Scan for the cell matching the given text and deliver its (X, Y) coordinate at center. 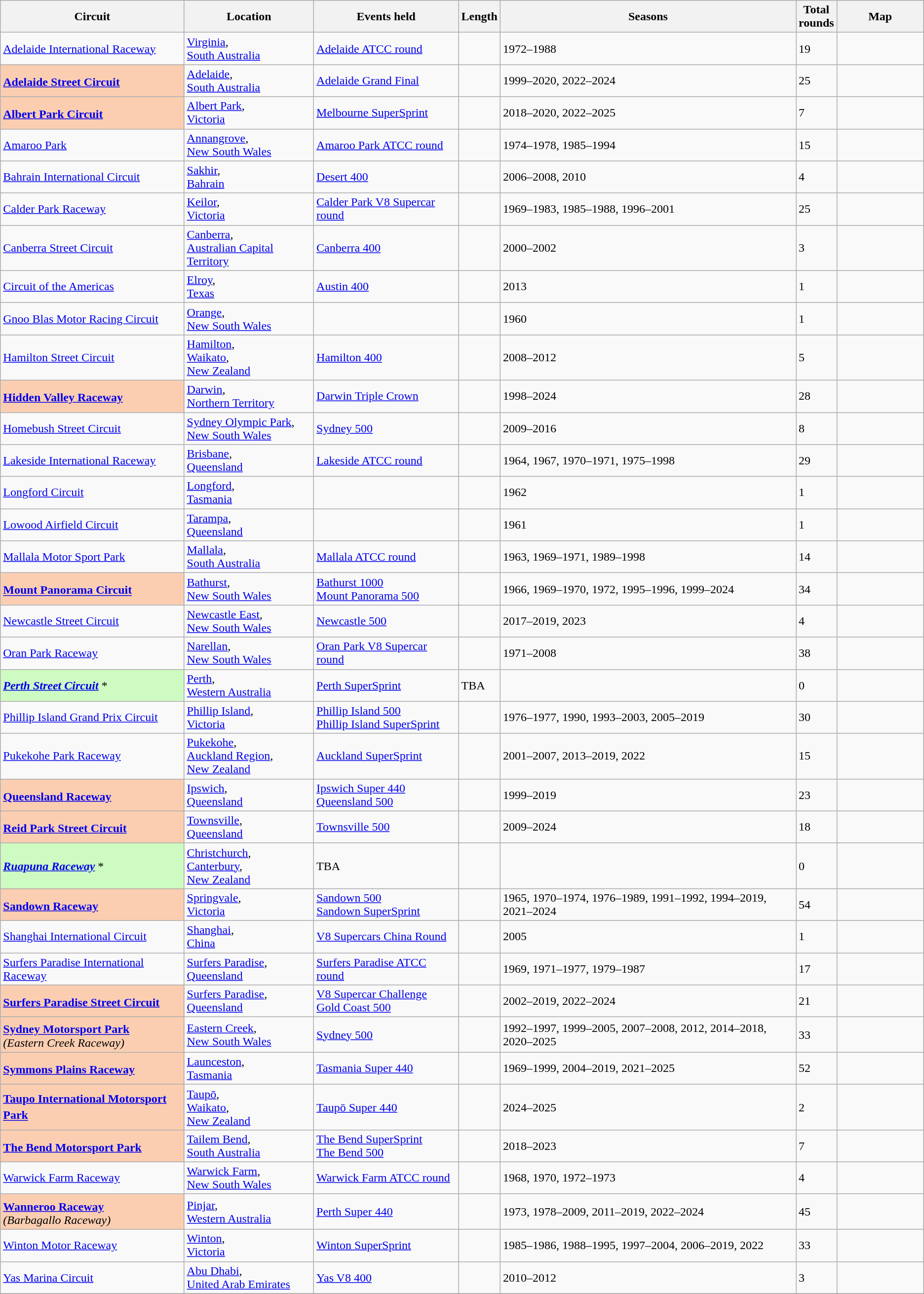
Narellan,New South Wales (249, 653)
Circuit (92, 17)
Phillip Island 500Phillip Island SuperSprint (386, 718)
Taupō Super 440 (386, 1107)
Yas Marina Circuit (92, 1277)
Homebush Street Circuit (92, 428)
Virginia,South Australia (249, 48)
Calder Park Raceway (92, 209)
Mallala Motor Sport Park (92, 557)
2 (816, 1107)
Phillip Island,Victoria (249, 718)
Queensland Raceway (92, 795)
1966, 1969–1970, 1972, 1995–1996, 1999–2024 (648, 589)
Winton Motor Raceway (92, 1246)
Darwin Triple Crown (386, 396)
1969, 1971–1977, 1979–1987 (648, 968)
1960 (648, 319)
Lakeside International Raceway (92, 461)
Albert Park Circuit (92, 113)
2000–2002 (648, 248)
Elroy,Texas (249, 286)
29 (816, 461)
Longford Circuit (92, 493)
Surfers Paradise ATCC round (386, 968)
23 (816, 795)
1963, 1969–1971, 1989–1998 (648, 557)
Warwick Farm ATCC round (386, 1178)
Sandown Raceway (92, 904)
1962 (648, 493)
Canberra Street Circuit (92, 248)
Hamilton 400 (386, 357)
Adelaide Grand Final (386, 81)
Townsville 500 (386, 827)
Darwin,Northern Territory (249, 396)
Mallala ATCC round (386, 557)
1964, 1967, 1970–1971, 1975–1998 (648, 461)
Tarampa,Queensland (249, 525)
38 (816, 653)
Canberra,Australian Capital Territory (249, 248)
Yas V8 400 (386, 1277)
2017–2019, 2023 (648, 621)
The Bend SuperSprintThe Bend 500 (386, 1146)
Tasmania Super 440 (386, 1068)
54 (816, 904)
Ruapuna Raceway * (92, 866)
1992–1997, 1999–2005, 2007–2008, 2012, 2014–2018, 2020–2025 (648, 1035)
2009–2016 (648, 428)
1968, 1970, 1972–1973 (648, 1178)
Hamilton,Waikato,New Zealand (249, 357)
Adelaide ATCC round (386, 48)
Shanghai,China (249, 937)
2010–2012 (648, 1277)
2001–2007, 2013–2019, 2022 (648, 756)
Orange,New South Wales (249, 319)
Canberra 400 (386, 248)
1961 (648, 525)
Newcastle Street Circuit (92, 621)
2018–2023 (648, 1146)
Sydney Olympic Park,New South Wales (249, 428)
Amaroo Park ATCC round (386, 145)
2013 (648, 286)
Totalrounds (816, 17)
Desert 400 (386, 177)
Warwick Farm Raceway (92, 1178)
14 (816, 557)
Winton SuperSprint (386, 1246)
Gnoo Blas Motor Racing Circuit (92, 319)
1971–2008 (648, 653)
1998–2024 (648, 396)
Amaroo Park (92, 145)
Newcastle 500 (386, 621)
Reid Park Street Circuit (92, 827)
2002–2019, 2022–2024 (648, 1001)
Taupō, Waikato,New Zealand (249, 1107)
Eastern Creek,New South Wales (249, 1035)
1972–1988 (648, 48)
2008–2012 (648, 357)
Sydney Motorsport Park(Eastern Creek Raceway) (92, 1035)
17 (816, 968)
Ipswich,Queensland (249, 795)
Warwick Farm,New South Wales (249, 1178)
Calder Park V8 Supercar round (386, 209)
Adelaide International Raceway (92, 48)
1965, 1970–1974, 1976–1989, 1991–1992, 1994–2019, 2021–2024 (648, 904)
1969–1999, 2004–2019, 2021–2025 (648, 1068)
28 (816, 396)
Lowood Airfield Circuit (92, 525)
Townsville,Queensland (249, 827)
1974–1978, 1985–1994 (648, 145)
Brisbane,Queensland (249, 461)
V8 Supercar ChallengeGold Coast 500 (386, 1001)
52 (816, 1068)
Auckland SuperSprint (386, 756)
Taupo International Motorsport Park (92, 1107)
Hidden Valley Raceway (92, 396)
Lakeside ATCC round (386, 461)
5 (816, 357)
Bathurst,New South Wales (249, 589)
34 (816, 589)
The Bend Motorsport Park (92, 1146)
Events held (386, 17)
Mallala,South Australia (249, 557)
Adelaide Street Circuit (92, 81)
1985–1986, 1988–1995, 1997–2004, 2006–2019, 2022 (648, 1246)
2024–2025 (648, 1107)
Perth,Western Australia (249, 685)
Surfers Paradise International Raceway (92, 968)
Newcastle East,New South Wales (249, 621)
Albert Park, Victoria (249, 113)
Oran Park V8 Supercar round (386, 653)
2006–2008, 2010 (648, 177)
Hamilton Street Circuit (92, 357)
Launceston,Tasmania (249, 1068)
1969–1983, 1985–1988, 1996–2001 (648, 209)
Bathurst 1000Mount Panorama 500 (386, 589)
Length (479, 17)
19 (816, 48)
2005 (648, 937)
Winton,Victoria (249, 1246)
Longford,Tasmania (249, 493)
Sandown 500Sandown SuperSprint (386, 904)
Melbourne SuperSprint (386, 113)
Perth SuperSprint (386, 685)
Symmons Plains Raceway (92, 1068)
1999–2020, 2022–2024 (648, 81)
Sakhir,Bahrain (249, 177)
Springvale,Victoria (249, 904)
Pinjar,Western Australia (249, 1212)
Seasons (648, 17)
Map (880, 17)
1976–1977, 1990, 1993–2003, 2005–2019 (648, 718)
Pukekohe Park Raceway (92, 756)
Perth Street Circuit * (92, 685)
Adelaide,South Australia (249, 81)
Circuit of the Americas (92, 286)
Annangrove,New South Wales (249, 145)
V8 Supercars China Round (386, 937)
Abu Dhabi,United Arab Emirates (249, 1277)
Shanghai International Circuit (92, 937)
1973, 1978–2009, 2011–2019, 2022–2024 (648, 1212)
Ipswich Super 440Queensland 500 (386, 795)
2009–2024 (648, 827)
8 (816, 428)
45 (816, 1212)
30 (816, 718)
Phillip Island Grand Prix Circuit (92, 718)
Oran Park Raceway (92, 653)
Keilor,Victoria (249, 209)
Tailem Bend,South Australia (249, 1146)
Christchurch, Canterbury,New Zealand (249, 866)
Location (249, 17)
Austin 400 (386, 286)
Wanneroo Raceway(Barbagallo Raceway) (92, 1212)
18 (816, 827)
1999–2019 (648, 795)
21 (816, 1001)
Surfers Paradise Street Circuit (92, 1001)
Perth Super 440 (386, 1212)
2018–2020, 2022–2025 (648, 113)
Pukekohe,Auckland Region,New Zealand (249, 756)
Mount Panorama Circuit (92, 589)
Bahrain International Circuit (92, 177)
